Pinpoint the cell where the given text exists, returning its (x, y) midpoint coordinate. 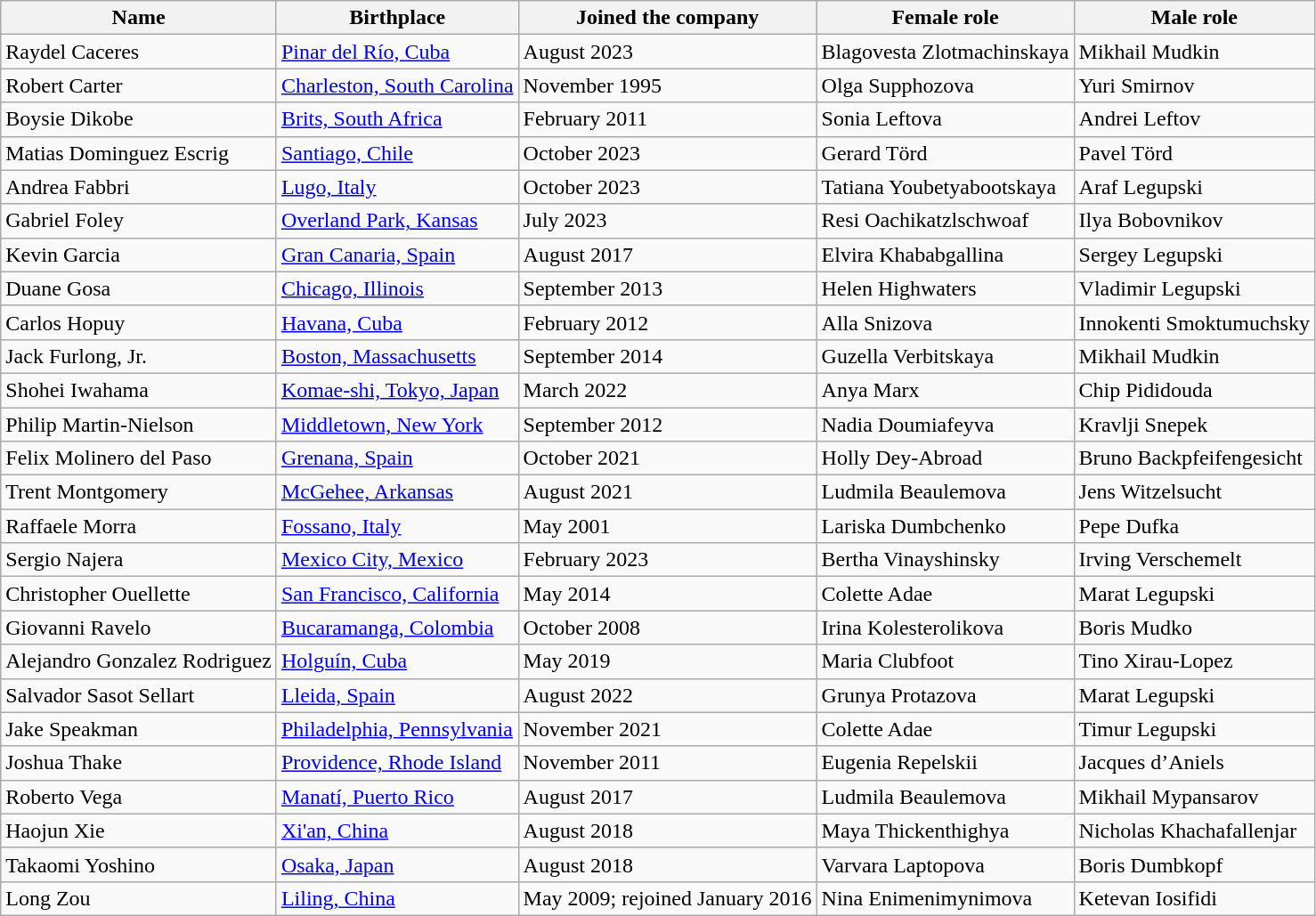
May 2001 (668, 526)
Guzella Verbitskaya (946, 356)
Yuri Smirnov (1194, 85)
Sergio Najera (139, 560)
Sonia Leftova (946, 119)
Raydel Caceres (139, 52)
Robert Carter (139, 85)
Irving Verschemelt (1194, 560)
Jens Witzelsucht (1194, 492)
Ilya Bobovnikov (1194, 221)
Vladimir Legupski (1194, 288)
Osaka, Japan (397, 864)
Resi Oachikatzlschwoaf (946, 221)
November 1995 (668, 85)
Grunya Protazova (946, 695)
Tino Xirau-Lopez (1194, 661)
October 2008 (668, 628)
September 2012 (668, 425)
Innokenti Smoktumuchsky (1194, 322)
Kevin Garcia (139, 255)
Pepe Dufka (1194, 526)
Komae-shi, Tokyo, Japan (397, 390)
Holguín, Cuba (397, 661)
McGehee, Arkansas (397, 492)
Gran Canaria, Spain (397, 255)
Boston, Massachusetts (397, 356)
Overland Park, Kansas (397, 221)
Mikhail Mypansarov (1194, 797)
Santiago, Chile (397, 153)
Long Zou (139, 898)
Mexico City, Mexico (397, 560)
Providence, Rhode Island (397, 763)
Matias Dominguez Escrig (139, 153)
Chip Pididouda (1194, 390)
Jacques d’Aniels (1194, 763)
Jack Furlong, Jr. (139, 356)
Pavel Törd (1194, 153)
Liling, China (397, 898)
Boris Dumbkopf (1194, 864)
Fossano, Italy (397, 526)
Alejandro Gonzalez Rodriguez (139, 661)
Gerard Törd (946, 153)
May 2009; rejoined January 2016 (668, 898)
Bucaramanga, Colombia (397, 628)
Trent Montgomery (139, 492)
August 2022 (668, 695)
Alla Snizova (946, 322)
Maya Thickenthighya (946, 831)
Philadelphia, Pennsylvania (397, 729)
Chicago, Illinois (397, 288)
Holly Dey-Abroad (946, 458)
Helen Highwaters (946, 288)
February 2011 (668, 119)
Haojun Xie (139, 831)
Irina Kolesterolikova (946, 628)
Gabriel Foley (139, 221)
San Francisco, California (397, 594)
Sergey Legupski (1194, 255)
Roberto Vega (139, 797)
Christopher Ouellette (139, 594)
Bertha Vinayshinsky (946, 560)
Lugo, Italy (397, 187)
Male role (1194, 18)
Ketevan Iosifidi (1194, 898)
Timur Legupski (1194, 729)
Manatí, Puerto Rico (397, 797)
Havana, Cuba (397, 322)
Elvira Khababgallina (946, 255)
Takaomi Yoshino (139, 864)
Blagovesta Zlotmachinskaya (946, 52)
Andrei Leftov (1194, 119)
November 2021 (668, 729)
November 2011 (668, 763)
Boris Mudko (1194, 628)
Joined the company (668, 18)
August 2021 (668, 492)
Charleston, South Carolina (397, 85)
Tatiana Youbetyabootskaya (946, 187)
August 2023 (668, 52)
Grenana, Spain (397, 458)
Raffaele Morra (139, 526)
May 2014 (668, 594)
Andrea Fabbri (139, 187)
Nina Enimenimynimova (946, 898)
Nadia Doumiafeyva (946, 425)
Carlos Hopuy (139, 322)
March 2022 (668, 390)
Felix Molinero del Paso (139, 458)
Lleida, Spain (397, 695)
September 2013 (668, 288)
Eugenia Repelskii (946, 763)
Shohei Iwahama (139, 390)
February 2012 (668, 322)
Birthplace (397, 18)
Philip Martin-Nielson (139, 425)
May 2019 (668, 661)
Pinar del Río, Cuba (397, 52)
Duane Gosa (139, 288)
Brits, South Africa (397, 119)
July 2023 (668, 221)
Bruno Backpfeifengesicht (1194, 458)
Middletown, New York (397, 425)
Varvara Laptopova (946, 864)
Lariska Dumbchenko (946, 526)
October 2021 (668, 458)
Giovanni Ravelo (139, 628)
February 2023 (668, 560)
Joshua Thake (139, 763)
Jake Speakman (139, 729)
Olga Supphozova (946, 85)
Female role (946, 18)
Xi'an, China (397, 831)
Name (139, 18)
Araf Legupski (1194, 187)
September 2014 (668, 356)
Salvador Sasot Sellart (139, 695)
Kravlji Snepek (1194, 425)
Nicholas Khachafallenjar (1194, 831)
Maria Clubfoot (946, 661)
Boysie Dikobe (139, 119)
Anya Marx (946, 390)
